Identify which cell holds the provided text, then report its [x, y] central coordinate. 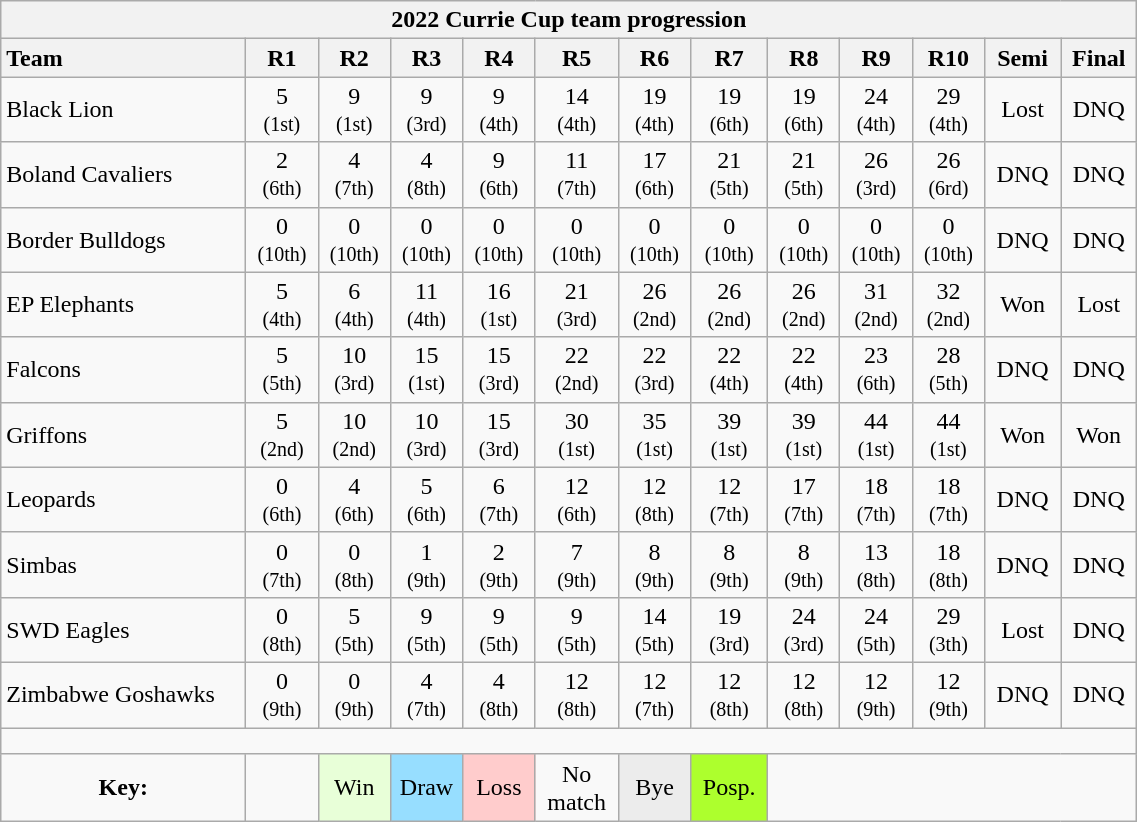
R3 [426, 58]
5 (6th) [426, 500]
15 (1st) [426, 370]
Loss [499, 788]
18 (8th) [948, 564]
21 (3rd) [576, 304]
9 (4th) [499, 110]
1 (9th) [426, 564]
19 (3rd) [730, 630]
6 (4th) [354, 304]
Zimbabwe Goshawks [124, 694]
6 (7th) [499, 500]
Simbas [124, 564]
24 (3rd) [804, 630]
16 (1st) [499, 304]
11 (4th) [426, 304]
5 (4th) [282, 304]
EP Elephants [124, 304]
Falcons [124, 370]
9 (6th) [499, 174]
5 (2nd) [282, 434]
R8 [804, 58]
Black Lion [124, 110]
24 (5th) [876, 630]
26 (3rd) [876, 174]
R6 [654, 58]
9 (3rd) [426, 110]
0 (7th) [282, 564]
R5 [576, 58]
Griffons [124, 434]
17 (6th) [654, 174]
Semi [1023, 58]
32 (2nd) [948, 304]
2 (6th) [282, 174]
35 (1st) [654, 434]
19 (4th) [654, 110]
23 (6th) [876, 370]
26 (6rd) [948, 174]
22 (3rd) [654, 370]
31 (2nd) [876, 304]
Bye [654, 788]
5 (1st) [282, 110]
R10 [948, 58]
Win [354, 788]
4 (6th) [354, 500]
Boland Cavaliers [124, 174]
9 (1st) [354, 110]
Draw [426, 788]
14 (5th) [654, 630]
12 (6th) [576, 500]
Border Bulldogs [124, 240]
2022 Currie Cup team progression [569, 20]
7 (9th) [576, 564]
11 (7th) [576, 174]
24 (4th) [876, 110]
10 (2nd) [354, 434]
R2 [354, 58]
R1 [282, 58]
Final [1099, 58]
13 (8th) [876, 564]
No match [576, 788]
30 (1st) [576, 434]
Key: [124, 788]
Leopards [124, 500]
R4 [499, 58]
SWD Eagles [124, 630]
0 (6th) [282, 500]
22 (2nd) [576, 370]
29 (3th) [948, 630]
28 (5th) [948, 370]
R7 [730, 58]
Posp. [730, 788]
Team [124, 58]
17 (7th) [804, 500]
R9 [876, 58]
29 (4th) [948, 110]
2 (9th) [499, 564]
14 (4th) [576, 110]
